Search for the cell housing the specified text and yield its (X, Y) center coordinate. 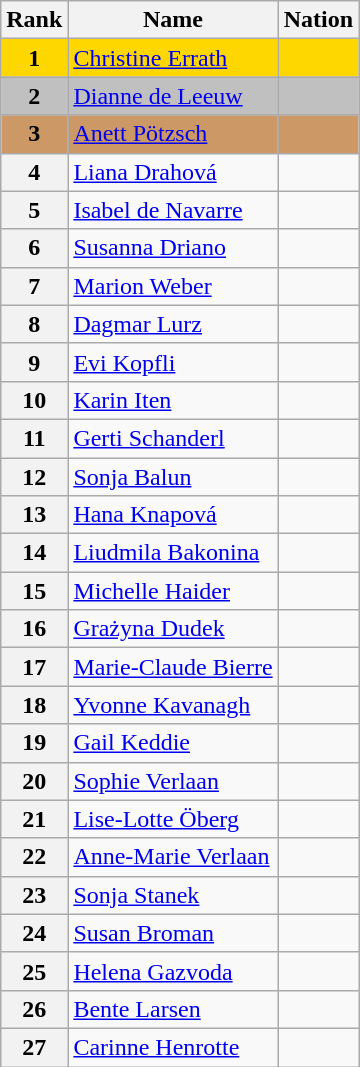
Marie-Claude Bierre (173, 667)
15 (34, 591)
1 (34, 58)
22 (34, 857)
6 (34, 248)
10 (34, 400)
27 (34, 1047)
Liana Drahová (173, 172)
Sonja Stanek (173, 895)
Marion Weber (173, 286)
19 (34, 743)
13 (34, 515)
Rank (34, 20)
Helena Gazvoda (173, 971)
7 (34, 286)
26 (34, 1009)
25 (34, 971)
Gerti Schanderl (173, 438)
Evi Kopfli (173, 362)
21 (34, 819)
18 (34, 705)
4 (34, 172)
16 (34, 629)
Isabel de Navarre (173, 210)
5 (34, 210)
Susan Broman (173, 933)
23 (34, 895)
17 (34, 667)
Carinne Henrotte (173, 1047)
Nation (318, 20)
Karin Iten (173, 400)
Grażyna Dudek (173, 629)
14 (34, 553)
Dagmar Lurz (173, 324)
12 (34, 477)
Anett Pötzsch (173, 134)
9 (34, 362)
Name (173, 20)
24 (34, 933)
3 (34, 134)
Anne-Marie Verlaan (173, 857)
Lise-Lotte Öberg (173, 819)
Christine Errath (173, 58)
Hana Knapová (173, 515)
Susanna Driano (173, 248)
2 (34, 96)
11 (34, 438)
Bente Larsen (173, 1009)
Michelle Haider (173, 591)
Gail Keddie (173, 743)
Sonja Balun (173, 477)
Liudmila Bakonina (173, 553)
20 (34, 781)
Yvonne Kavanagh (173, 705)
8 (34, 324)
Sophie Verlaan (173, 781)
Dianne de Leeuw (173, 96)
